Pinpoint the cell where the given text exists, returning its (x, y) midpoint coordinate. 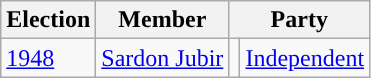
Party (300, 20)
Sardon Jubir (162, 58)
Independent (305, 58)
Election (48, 20)
1948 (48, 58)
Member (162, 20)
